Output the (X, Y) coordinate of the center of the cell containing the given text.  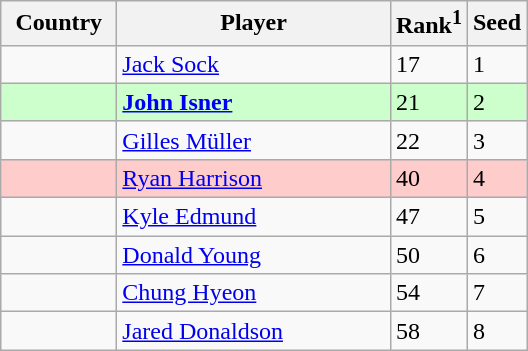
22 (428, 140)
7 (496, 293)
Donald Young (254, 255)
6 (496, 255)
4 (496, 178)
Rank1 (428, 24)
Player (254, 24)
Jared Donaldson (254, 331)
58 (428, 331)
Kyle Edmund (254, 217)
Chung Hyeon (254, 293)
47 (428, 217)
8 (496, 331)
Jack Sock (254, 64)
1 (496, 64)
2 (496, 102)
50 (428, 255)
Seed (496, 24)
Gilles Müller (254, 140)
21 (428, 102)
17 (428, 64)
Country (59, 24)
John Isner (254, 102)
3 (496, 140)
5 (496, 217)
40 (428, 178)
54 (428, 293)
Ryan Harrison (254, 178)
